Return the [X, Y] coordinate for the center point of the cell that contains the specified text.  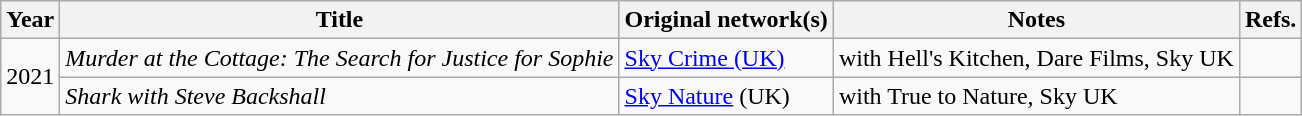
Murder at the Cottage: The Search for Justice for Sophie [340, 58]
Sky Crime (UK) [726, 58]
Sky Nature (UK) [726, 96]
Title [340, 20]
with Hell's Kitchen, Dare Films, Sky UK [1036, 58]
Notes [1036, 20]
Refs. [1270, 20]
Shark with Steve Backshall [340, 96]
Original network(s) [726, 20]
Year [30, 20]
with True to Nature, Sky UK [1036, 96]
2021 [30, 77]
